Scan for the cell matching the given text and deliver its [x, y] coordinate at center. 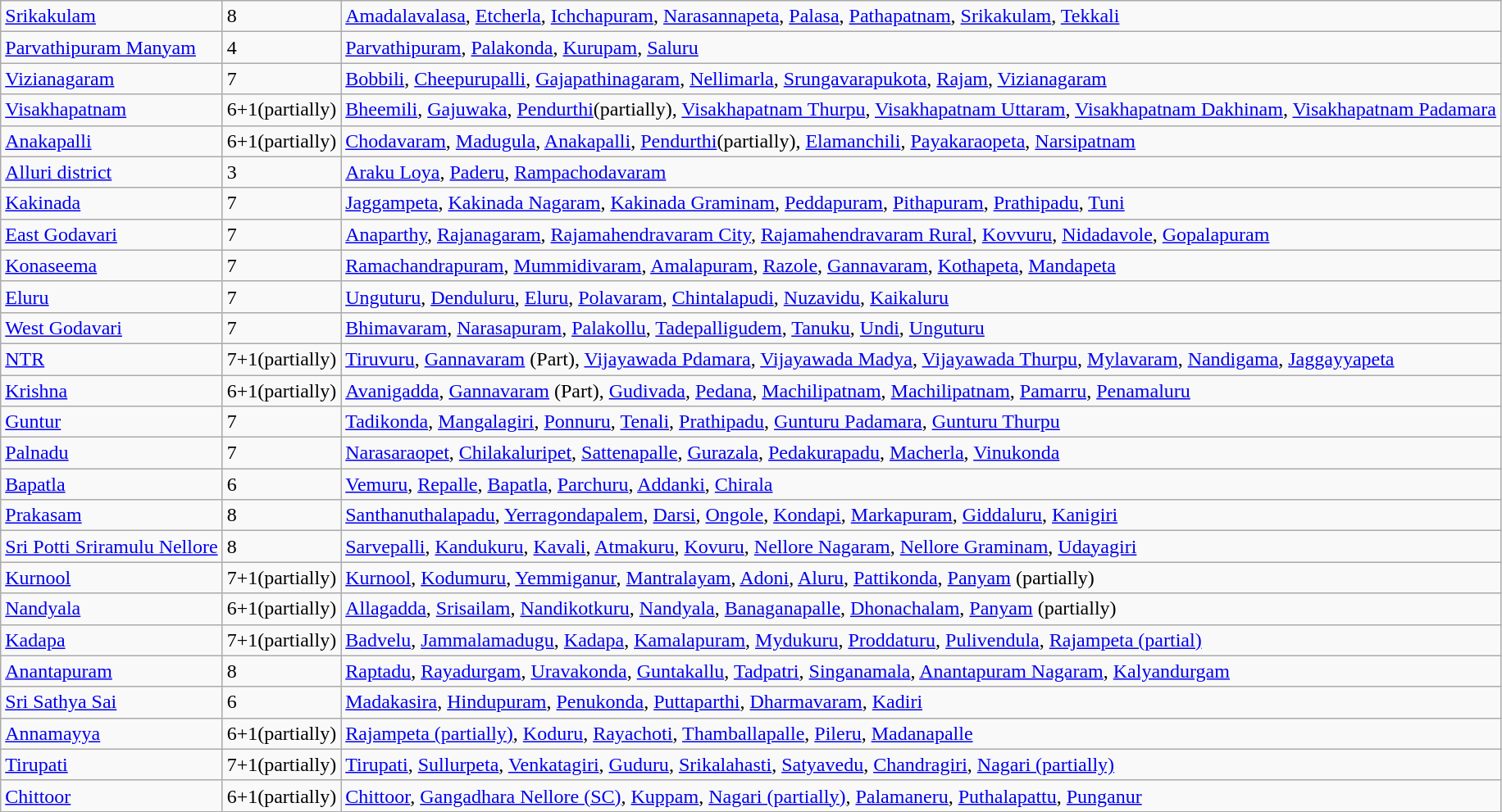
Nandyala [112, 609]
West Godavari [112, 328]
Kurnool [112, 578]
Palnadu [112, 453]
Annamayya [112, 733]
Tirupati [112, 764]
Krishna [112, 391]
Eluru [112, 297]
4 [282, 48]
Kakinada [112, 203]
Sri Potti Sriramulu Nellore [112, 547]
Visakhapatnam [112, 110]
Chittoor, Gangadhara Nellore (SC), Kuppam, Nagari (partially), Palamaneru, Puthalapattu, Punganur [922, 796]
Rajampeta (partially), Koduru, Rayachoti, Thamballapalle, Pileru, Madanapalle [922, 733]
Raptadu, Rayadurgam, Uravakonda, Guntakallu, Tadpatri, Singanamala, Anantapuram Nagaram, Kalyandurgam [922, 671]
Bhimavaram, Narasapuram, Palakollu, Tadepalligudem, Tanuku, Undi, Unguturu [922, 328]
Tadikonda, Mangalagiri, Ponnuru, Tenali, Prathipadu, Gunturu Padamara, Gunturu Thurpu [922, 422]
Vizianagaram [112, 79]
Prakasam [112, 515]
Srikakulam [112, 16]
Anaparthy, Rajanagaram, Rajamahendravaram City, Rajamahendravaram Rural, Kovvuru, Nidadavole, Gopalapuram [922, 234]
Santhanuthalapadu, Yerragondapalem, Darsi, Ongole, Kondapi, Markapuram, Giddaluru, Kanigiri [922, 515]
Avanigadda, Gannavaram (Part), Gudivada, Pedana, Machilipatnam, Machilipatnam, Pamarru, Penamaluru [922, 391]
Anakapalli [112, 141]
Chittoor [112, 796]
Tiruvuru, Gannavaram (Part), Vijayawada Pdamara, Vijayawada Madya, Vijayawada Thurpu, Mylavaram, Nandigama, Jaggayyapeta [922, 359]
Amadalavalasa, Etcherla, Ichchapuram, Narasannapeta, Palasa, Pathapatnam, Srikakulam, Tekkali [922, 16]
Bapatla [112, 484]
Sarvepalli, Kandukuru, Kavali, Atmakuru, Kovuru, Nellore Nagaram, Nellore Graminam, Udayagiri [922, 547]
Unguturu, Denduluru, Eluru, Polavaram, Chintalapudi, Nuzavidu, Kaikaluru [922, 297]
3 [282, 172]
Parvathipuram Manyam [112, 48]
Parvathipuram, Palakonda, Kurupam, Saluru [922, 48]
Sri Sathya Sai [112, 702]
Bobbili, Cheepurupalli, Gajapathinagaram, Nellimarla, Srungavarapukota, Rajam, Vizianagaram [922, 79]
Chodavaram, Madugula, Anakapalli, Pendurthi(partially), Elamanchili, Payakaraopeta, Narsipatnam [922, 141]
Anantapuram [112, 671]
Konaseema [112, 265]
Guntur [112, 422]
Allagadda, Srisailam, Nandikotkuru, Nandyala, Banaganapalle, Dhonachalam, Panyam (partially) [922, 609]
Badvelu, Jammalamadugu, Kadapa, Kamalapuram, Mydukuru, Proddaturu, Pulivendula, Rajampeta (partial) [922, 640]
Araku Loya, Paderu, Rampachodavaram [922, 172]
Ramachandrapuram, Mummidivaram, Amalapuram, Razole, Gannavaram, Kothapeta, Mandapeta [922, 265]
Bheemili, Gajuwaka, Pendurthi(partially), Visakhapatnam Thurpu, Visakhapatnam Uttaram, Visakhapatnam Dakhinam, Visakhapatnam Padamara [922, 110]
East Godavari [112, 234]
Tirupati, Sullurpeta, Venkatagiri, Guduru, Srikalahasti, Satyavedu, Chandragiri, Nagari (partially) [922, 764]
Vemuru, Repalle, Bapatla, Parchuru, Addanki, Chirala [922, 484]
Kurnool, Kodumuru, Yemmiganur, Mantralayam, Adoni, Aluru, Pattikonda, Panyam (partially) [922, 578]
Alluri district [112, 172]
Jaggampeta, Kakinada Nagaram, Kakinada Graminam, Peddapuram, Pithapuram, Prathipadu, Tuni [922, 203]
Kadapa [112, 640]
Madakasira, Hindupuram, Penukonda, Puttaparthi, Dharmavaram, Kadiri [922, 702]
NTR [112, 359]
Narasaraopet, Chilakaluripet, Sattenapalle, Gurazala, Pedakurapadu, Macherla, Vinukonda [922, 453]
